From the cell containing the given text, extract its center point as [x, y] coordinate. 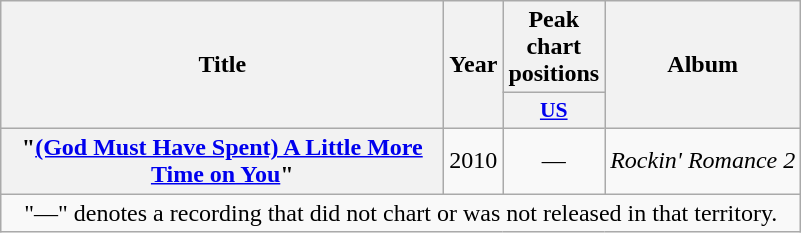
Rockin' Romance 2 [703, 160]
US [554, 111]
"—" denotes a recording that did not chart or was not released in that territory. [401, 213]
Title [222, 65]
2010 [474, 160]
Peak chart positions [554, 47]
Year [474, 65]
"(God Must Have Spent) A Little More Time on You" [222, 160]
— [554, 160]
Album [703, 65]
